Extract the (x, y) coordinate from the center of the cell holding the provided text.  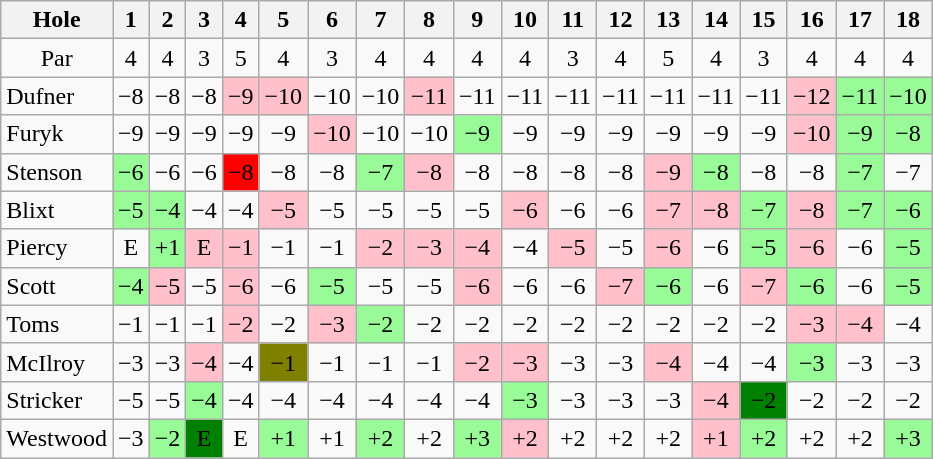
McIlroy (57, 362)
17 (860, 20)
9 (477, 20)
Furyk (57, 134)
−12 (812, 96)
11 (573, 20)
Westwood (57, 438)
18 (908, 20)
12 (621, 20)
7 (380, 20)
Blixt (57, 210)
Scott (57, 286)
15 (764, 20)
Dufner (57, 96)
Stenson (57, 172)
1 (132, 20)
Hole (57, 20)
8 (430, 20)
Toms (57, 324)
13 (668, 20)
6 (332, 20)
2 (168, 20)
16 (812, 20)
14 (716, 20)
Par (57, 58)
Piercy (57, 248)
10 (525, 20)
Stricker (57, 400)
